Detect which cell encompasses the target text, then output its [X, Y] center coordinate. 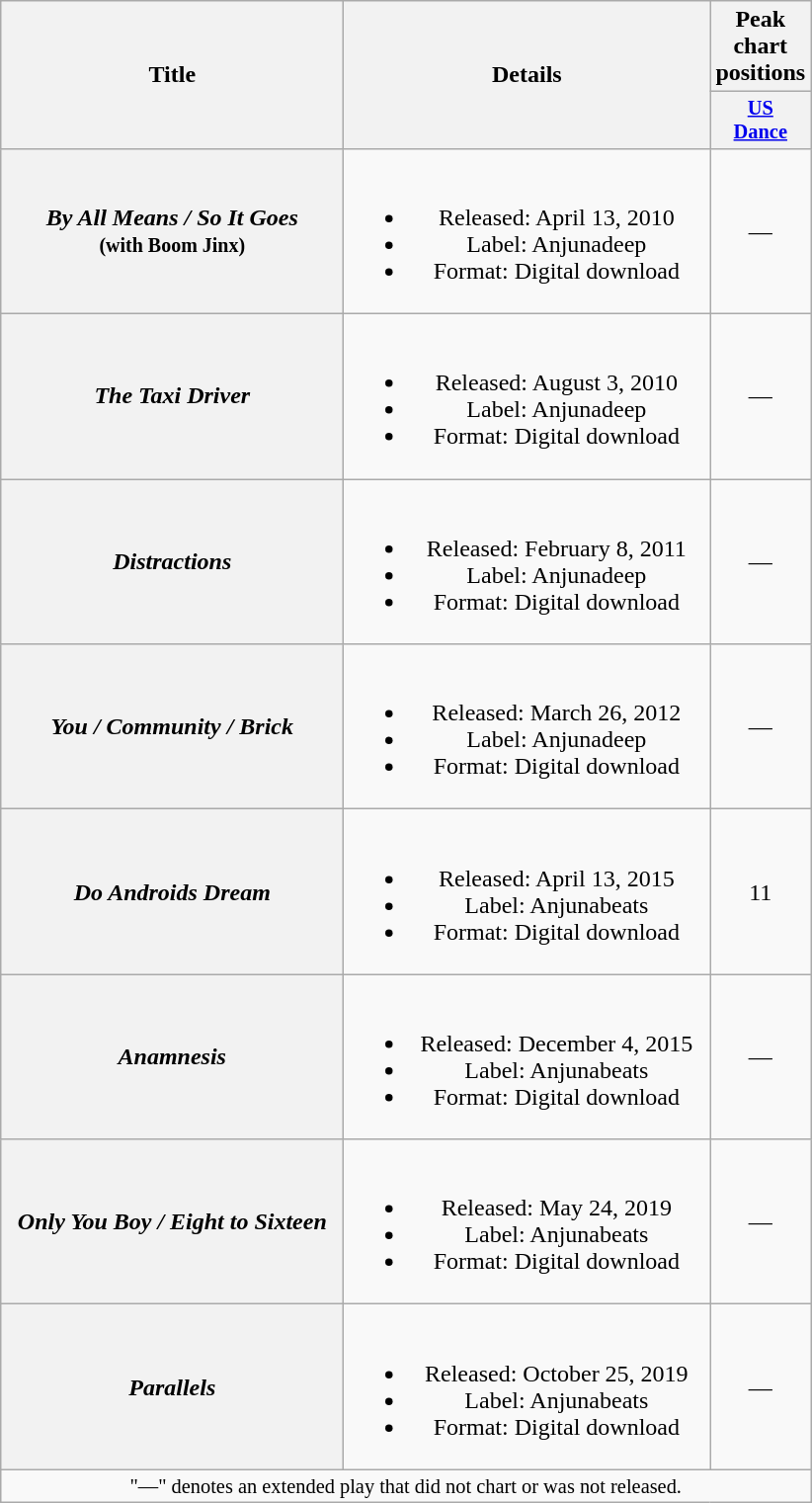
Details [528, 75]
Released: October 25, 2019Label: AnjunabeatsFormat: Digital download [528, 1387]
The Taxi Driver [172, 397]
Anamnesis [172, 1057]
11 [761, 891]
Distractions [172, 561]
Only You Boy / Eight to Sixteen [172, 1221]
USDance [761, 121]
By All Means / So It Goes (with Boom Jinx) [172, 231]
Released: May 24, 2019Label: AnjunabeatsFormat: Digital download [528, 1221]
Title [172, 75]
Released: August 3, 2010Label: AnjunadeepFormat: Digital download [528, 397]
"—" denotes an extended play that did not chart or was not released. [406, 1486]
Do Androids Dream [172, 891]
Parallels [172, 1387]
Released: December 4, 2015Label: AnjunabeatsFormat: Digital download [528, 1057]
Released: February 8, 2011Label: AnjunadeepFormat: Digital download [528, 561]
You / Community / Brick [172, 727]
Released: April 13, 2010Label: AnjunadeepFormat: Digital download [528, 231]
Released: March 26, 2012Label: AnjunadeepFormat: Digital download [528, 727]
Released: April 13, 2015Label: AnjunabeatsFormat: Digital download [528, 891]
Peak chart positions [761, 46]
